Return the [x, y] coordinate for the center point of the cell that contains the specified text.  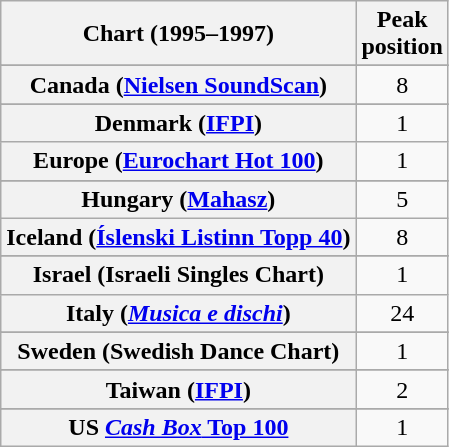
24 [402, 313]
2 [402, 389]
Chart (1995–1997) [178, 34]
Iceland (Íslenski Listinn Topp 40) [178, 237]
US Cash Box Top 100 [178, 427]
Canada (Nielsen SoundScan) [178, 85]
Israel (Israeli Singles Chart) [178, 275]
Peakposition [402, 34]
5 [402, 199]
Europe (Eurochart Hot 100) [178, 161]
Italy (Musica e dischi) [178, 313]
Sweden (Swedish Dance Chart) [178, 351]
Hungary (Mahasz) [178, 199]
Denmark (IFPI) [178, 123]
Taiwan (IFPI) [178, 389]
